Pinpoint the cell where the given text exists, returning its (x, y) midpoint coordinate. 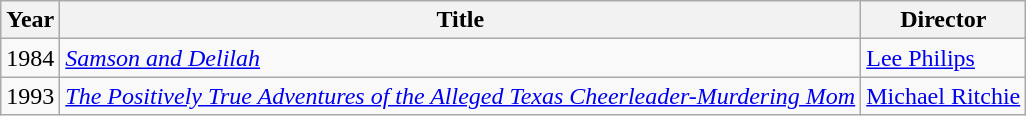
Title (460, 20)
1993 (30, 96)
Year (30, 20)
Samson and Delilah (460, 58)
Lee Philips (944, 58)
Michael Ritchie (944, 96)
1984 (30, 58)
Director (944, 20)
The Positively True Adventures of the Alleged Texas Cheerleader-Murdering Mom (460, 96)
